Determine the (x, y) coordinate at the center of the cell enclosing the given text.  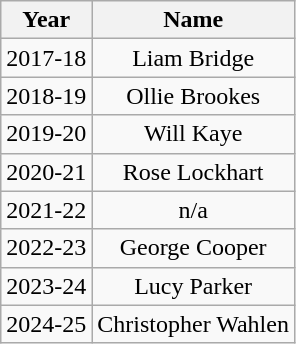
Will Kaye (194, 134)
2018-19 (46, 96)
2023-24 (46, 286)
Liam Bridge (194, 58)
Rose Lockhart (194, 172)
2024-25 (46, 324)
George Cooper (194, 248)
2019-20 (46, 134)
Year (46, 20)
2022-23 (46, 248)
2021-22 (46, 210)
Christopher Wahlen (194, 324)
Name (194, 20)
2020-21 (46, 172)
2017-18 (46, 58)
n/a (194, 210)
Ollie Brookes (194, 96)
Lucy Parker (194, 286)
